Search for the cell housing the specified text and yield its (X, Y) center coordinate. 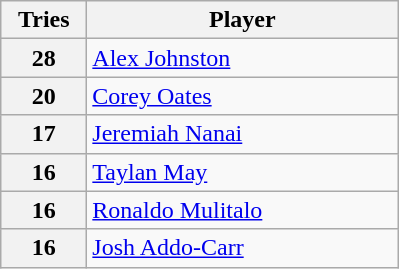
Josh Addo-Carr (242, 248)
Player (242, 20)
Jeremiah Nanai (242, 134)
17 (44, 134)
Tries (44, 20)
Ronaldo Mulitalo (242, 210)
Alex Johnston (242, 58)
20 (44, 96)
Corey Oates (242, 96)
Taylan May (242, 172)
28 (44, 58)
